Identify which cell holds the provided text, then report its (X, Y) central coordinate. 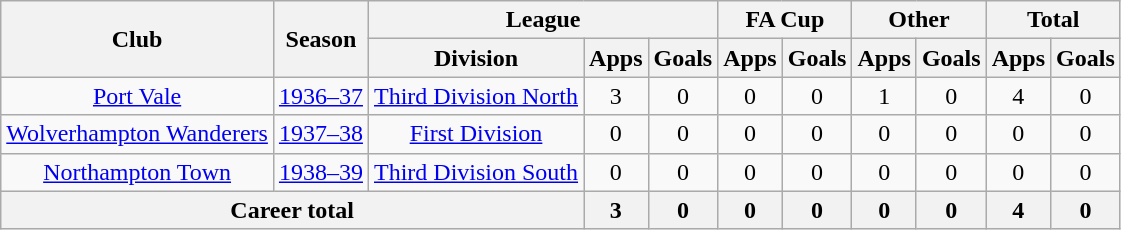
Other (919, 20)
Third Division South (476, 172)
Club (138, 39)
Division (476, 58)
1938–39 (320, 172)
Season (320, 39)
Career total (292, 210)
FA Cup (785, 20)
Third Division North (476, 96)
Wolverhampton Wanderers (138, 134)
1 (884, 96)
Port Vale (138, 96)
League (542, 20)
1937–38 (320, 134)
First Division (476, 134)
1936–37 (320, 96)
Total (1053, 20)
Northampton Town (138, 172)
